From the cell containing the given text, extract its center point as (x, y) coordinate. 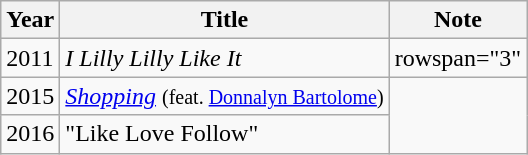
I Lilly Lilly Like It (224, 58)
2011 (30, 58)
Note (458, 20)
Shopping (feat. Donnalyn Bartolome) (224, 96)
"Like Love Follow" (224, 134)
2016 (30, 134)
2015 (30, 96)
Title (224, 20)
Year (30, 20)
rowspan="3" (458, 58)
